Locate the cell with the specified text and output its (x, y) center coordinate. 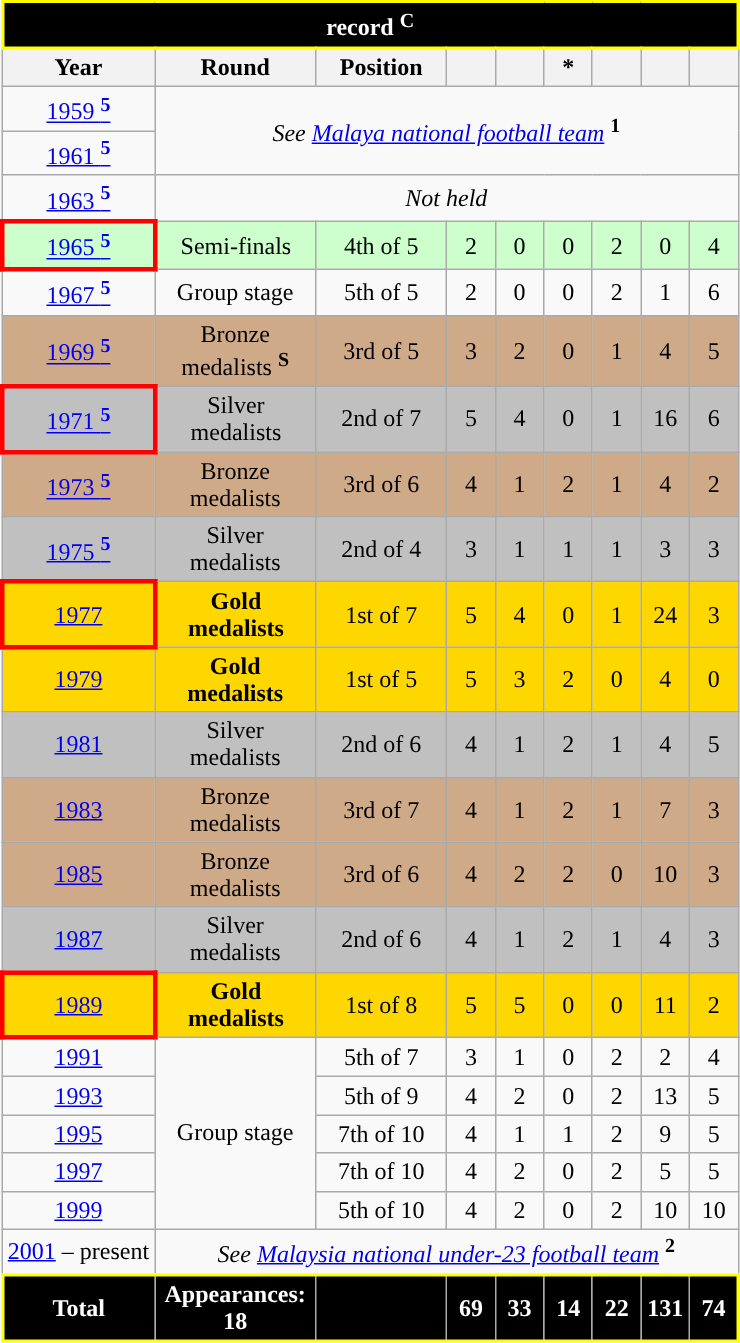
1999 (78, 1210)
2nd of 7 (382, 420)
Year (78, 68)
1981 (78, 744)
1977 (78, 614)
7 (666, 810)
24 (666, 614)
14 (568, 1308)
1959 5 (78, 108)
1979 (78, 680)
1961 5 (78, 154)
Bronze medalists S (236, 351)
1st of 7 (382, 614)
Not held (447, 198)
record C (370, 25)
1983 (78, 810)
22 (616, 1308)
5th of 9 (382, 1096)
4th of 5 (382, 246)
Appearances: 18 (236, 1308)
1967 5 (78, 292)
5th of 7 (382, 1057)
Position (382, 68)
1st of 5 (382, 680)
Semi-finals (236, 246)
Total (78, 1308)
1965 5 (78, 246)
131 (666, 1308)
See Malaya national football team 1 (447, 130)
3rd of 5 (382, 351)
1987 (78, 940)
33 (520, 1308)
5th of 5 (382, 292)
74 (714, 1308)
1997 (78, 1172)
1991 (78, 1057)
3rd of 7 (382, 810)
1993 (78, 1096)
1973 5 (78, 484)
1985 (78, 874)
13 (666, 1096)
1st of 8 (382, 1004)
1969 5 (78, 351)
1995 (78, 1134)
1963 5 (78, 198)
Round (236, 68)
11 (666, 1004)
16 (666, 420)
1989 (78, 1004)
See Malaysia national under-23 football team 2 (447, 1252)
1971 5 (78, 420)
2nd of 4 (382, 550)
2001 – present (78, 1252)
* (568, 68)
5th of 10 (382, 1210)
9 (666, 1134)
1975 5 (78, 550)
69 (472, 1308)
